Pinpoint the cell where the given text exists, returning its (X, Y) midpoint coordinate. 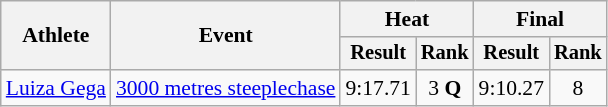
Luiza Gega (56, 88)
Final (540, 19)
Heat (406, 19)
3 Q (445, 88)
Athlete (56, 36)
Event (226, 36)
9:10.27 (512, 88)
3000 metres steeplechase (226, 88)
8 (578, 88)
9:17.71 (378, 88)
